Pinpoint the cell where the given text exists, returning its (x, y) midpoint coordinate. 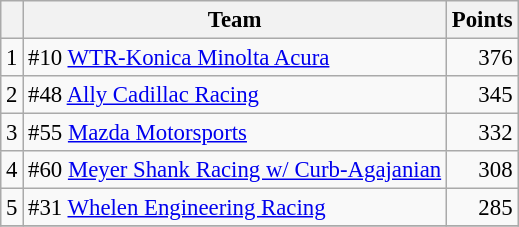
308 (482, 170)
#55 Mazda Motorsports (235, 133)
2 (12, 95)
285 (482, 208)
1 (12, 58)
332 (482, 133)
#48 Ally Cadillac Racing (235, 95)
#10 WTR-Konica Minolta Acura (235, 58)
Points (482, 20)
3 (12, 133)
#60 Meyer Shank Racing w/ Curb-Agajanian (235, 170)
376 (482, 58)
5 (12, 208)
Team (235, 20)
#31 Whelen Engineering Racing (235, 208)
345 (482, 95)
4 (12, 170)
